Capture the cell that displays the provided text and extract its [x, y] central coordinate. 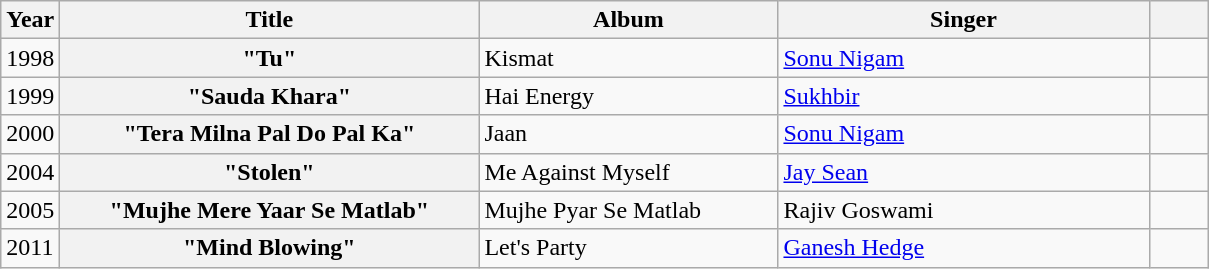
"Mind Blowing" [270, 248]
"Stolen" [270, 172]
2011 [30, 248]
Me Against Myself [628, 172]
2004 [30, 172]
2005 [30, 210]
Singer [964, 20]
Ganesh Hedge [964, 248]
Sukhbir [964, 96]
Album [628, 20]
1998 [30, 58]
"Sauda Khara" [270, 96]
Year [30, 20]
Jaan [628, 134]
2000 [30, 134]
"Tu" [270, 58]
"Tera Milna Pal Do Pal Ka" [270, 134]
Hai Energy [628, 96]
Title [270, 20]
Mujhe Pyar Se Matlab [628, 210]
Rajiv Goswami [964, 210]
Let's Party [628, 248]
Jay Sean [964, 172]
"Mujhe Mere Yaar Se Matlab" [270, 210]
Kismat [628, 58]
1999 [30, 96]
